Identify which cell holds the provided text, then report its (x, y) central coordinate. 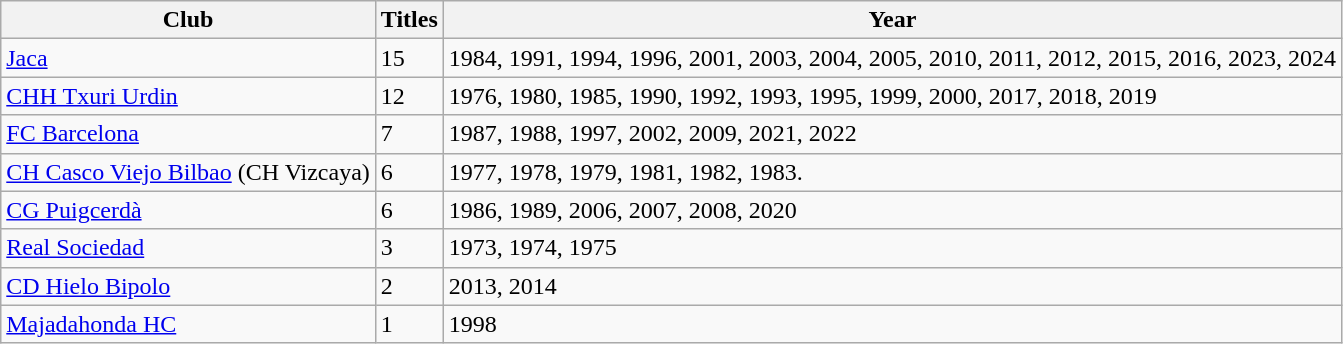
2 (409, 286)
15 (409, 58)
12 (409, 96)
1986, 1989, 2006, 2007, 2008, 2020 (892, 210)
3 (409, 248)
FC Barcelona (188, 134)
Year (892, 20)
1977, 1978, 1979, 1981, 1982, 1983. (892, 172)
1998 (892, 324)
Majadahonda HC (188, 324)
2013, 2014 (892, 286)
7 (409, 134)
1984, 1991, 1994, 1996, 2001, 2003, 2004, 2005, 2010, 2011, 2012, 2015, 2016, 2023, 2024 (892, 58)
1 (409, 324)
CH Casco Viejo Bilbao (CH Vizcaya) (188, 172)
CG Puigcerdà (188, 210)
Titles (409, 20)
Club (188, 20)
Real Sociedad (188, 248)
1987, 1988, 1997, 2002, 2009, 2021, 2022 (892, 134)
CD Hielo Bipolo (188, 286)
1973, 1974, 1975 (892, 248)
CHH Txuri Urdin (188, 96)
Jaca (188, 58)
1976, 1980, 1985, 1990, 1992, 1993, 1995, 1999, 2000, 2017, 2018, 2019 (892, 96)
